Find where the given text appears and provide that cell's center as [x, y] coordinate. 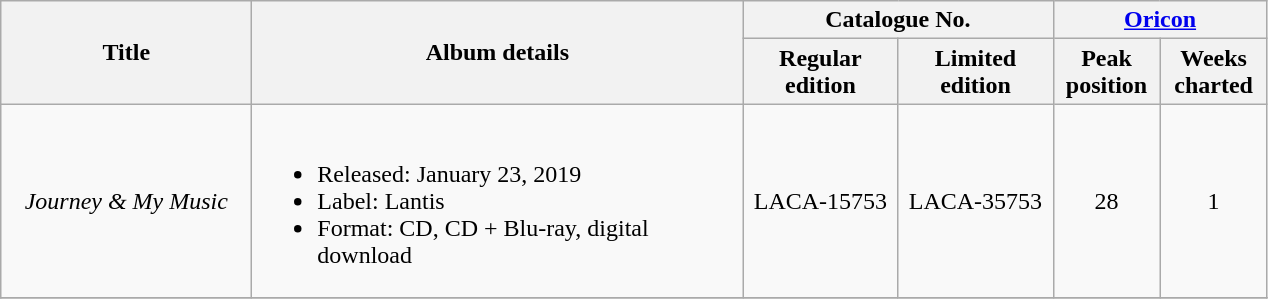
Oricon [1160, 20]
Limitededition [976, 72]
LACA-35753 [976, 201]
1 [1214, 201]
28 [1106, 201]
Regularedition [820, 72]
Title [126, 52]
Weekscharted [1214, 72]
Journey & My Music [126, 201]
Album details [498, 52]
LACA-15753 [820, 201]
Released: January 23, 2019Label: LantisFormat: CD, CD + Blu-ray, digital download [498, 201]
Catalogue No. [898, 20]
Peakposition [1106, 72]
